Scan for the cell matching the given text and deliver its (X, Y) coordinate at center. 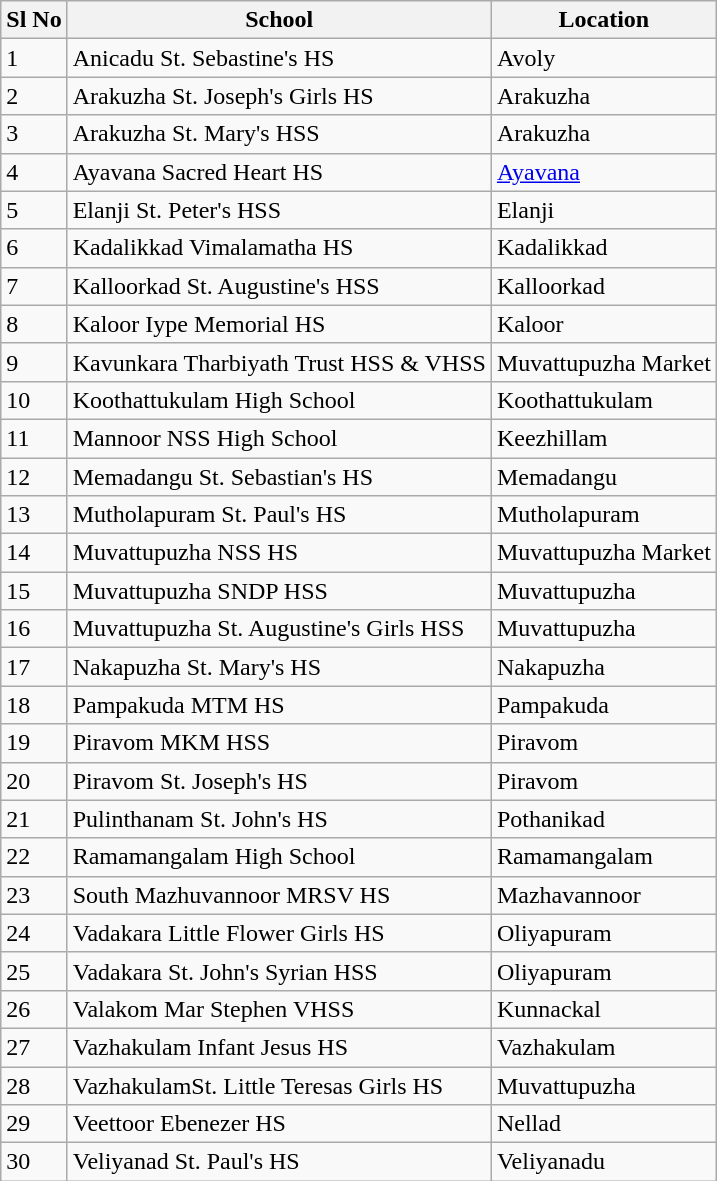
Pulinthanam St. John's HS (279, 819)
14 (34, 553)
Pothanikad (604, 819)
Vadakara St. John's Syrian HSS (279, 971)
30 (34, 1162)
Mutholapuram (604, 515)
22 (34, 857)
1 (34, 58)
Sl No (34, 20)
Ayavana (604, 172)
Kaloor Iype Memorial HS (279, 324)
VazhakulamSt. Little Teresas Girls HS (279, 1085)
Kaloor (604, 324)
24 (34, 933)
28 (34, 1085)
4 (34, 172)
Keezhillam (604, 438)
Memadangu St. Sebastian's HS (279, 477)
13 (34, 515)
Muvattupuzha St. Augustine's Girls HSS (279, 629)
Nakapuzha St. Mary's HS (279, 667)
5 (34, 210)
School (279, 20)
Veettoor Ebenezer HS (279, 1124)
Kunnackal (604, 1009)
Elanji (604, 210)
Location (604, 20)
20 (34, 781)
18 (34, 705)
Mutholapuram St. Paul's HS (279, 515)
Mannoor NSS High School (279, 438)
Arakuzha St. Joseph's Girls HS (279, 96)
Vazhakulam (604, 1047)
Elanji St. Peter's HSS (279, 210)
Vazhakulam Infant Jesus HS (279, 1047)
Nellad (604, 1124)
26 (34, 1009)
Kadalikkad Vimalamatha HS (279, 248)
South Mazhuvannoor MRSV HS (279, 895)
Anicadu St. Sebastine's HS (279, 58)
Mazhavannoor (604, 895)
Nakapuzha (604, 667)
Veliyanad St. Paul's HS (279, 1162)
Muvattupuzha SNDP HSS (279, 591)
10 (34, 400)
9 (34, 362)
Memadangu (604, 477)
Valakom Mar Stephen VHSS (279, 1009)
11 (34, 438)
2 (34, 96)
16 (34, 629)
Ramamangalam (604, 857)
Kavunkara Tharbiyath Trust HSS & VHSS (279, 362)
29 (34, 1124)
3 (34, 134)
23 (34, 895)
Koothattukulam High School (279, 400)
Pampakuda (604, 705)
7 (34, 286)
Vadakara Little Flower Girls HS (279, 933)
15 (34, 591)
6 (34, 248)
Kalloorkad (604, 286)
8 (34, 324)
Kadalikkad (604, 248)
Ayavana Sacred Heart HS (279, 172)
Ramamangalam High School (279, 857)
25 (34, 971)
12 (34, 477)
17 (34, 667)
Pampakuda MTM HS (279, 705)
21 (34, 819)
Kalloorkad St. Augustine's HSS (279, 286)
Piravom MKM HSS (279, 743)
Piravom St. Joseph's HS (279, 781)
Muvattupuzha NSS HS (279, 553)
Avoly (604, 58)
Koothattukulam (604, 400)
Veliyanadu (604, 1162)
Arakuzha St. Mary's HSS (279, 134)
27 (34, 1047)
19 (34, 743)
